Identify which cell holds the provided text, then report its [x, y] central coordinate. 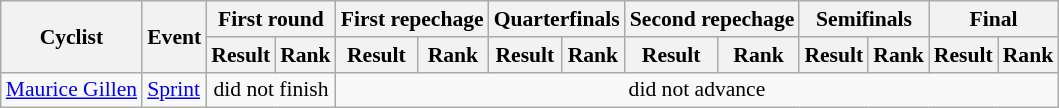
did not advance [698, 90]
First repechage [412, 19]
Semifinals [864, 19]
Event [174, 36]
Second repechage [712, 19]
did not finish [270, 90]
Final [994, 19]
Quarterfinals [557, 19]
First round [270, 19]
Maurice Gillen [72, 90]
Sprint [174, 90]
Cyclist [72, 36]
